Output the (x, y) coordinate of the center of the cell containing the given text.  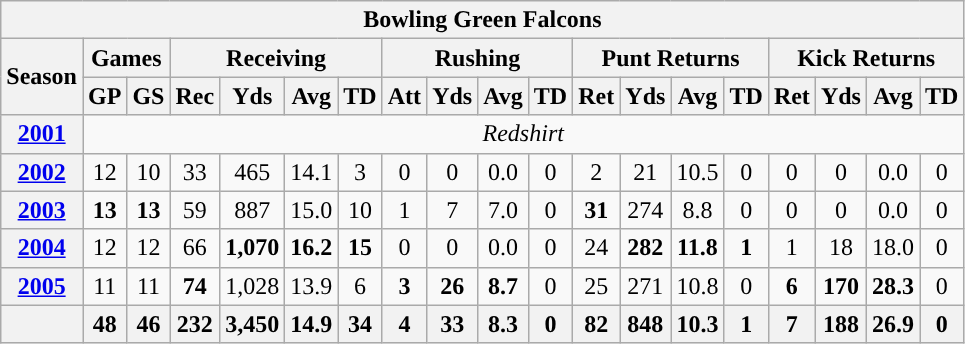
2003 (42, 210)
GP (104, 96)
8.3 (504, 324)
34 (360, 324)
Rec (195, 96)
Games (126, 58)
Punt Returns (671, 58)
10.5 (698, 172)
887 (252, 210)
48 (104, 324)
14.9 (312, 324)
Kick Returns (866, 58)
16.2 (312, 248)
46 (148, 324)
170 (840, 286)
15 (360, 248)
21 (646, 172)
3,450 (252, 324)
74 (195, 286)
59 (195, 210)
15.0 (312, 210)
188 (840, 324)
14.1 (312, 172)
7.0 (504, 210)
82 (596, 324)
Att (404, 96)
18.0 (892, 248)
848 (646, 324)
8.8 (698, 210)
10.8 (698, 286)
11.8 (698, 248)
271 (646, 286)
282 (646, 248)
13.9 (312, 286)
Redshirt (522, 134)
4 (404, 324)
25 (596, 286)
26 (452, 286)
2005 (42, 286)
2004 (42, 248)
Rushing (478, 58)
2 (596, 172)
GS (148, 96)
66 (195, 248)
2001 (42, 134)
1,070 (252, 248)
24 (596, 248)
2002 (42, 172)
Season (42, 77)
274 (646, 210)
10.3 (698, 324)
1,028 (252, 286)
28.3 (892, 286)
8.7 (504, 286)
31 (596, 210)
232 (195, 324)
465 (252, 172)
Bowling Green Falcons (482, 20)
Receiving (276, 58)
26.9 (892, 324)
18 (840, 248)
